Pinpoint the cell where the given text exists, returning its (x, y) midpoint coordinate. 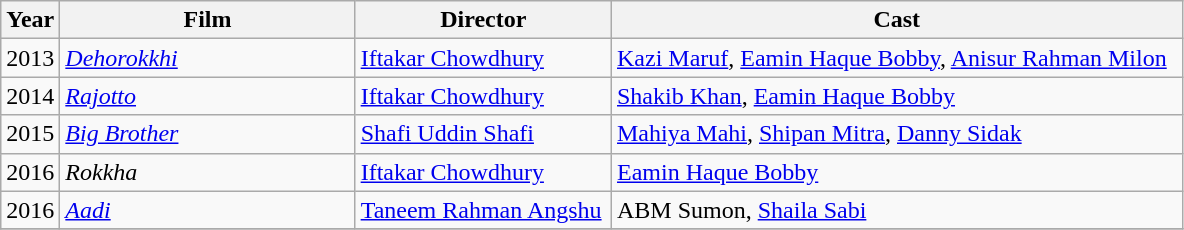
2013 (30, 58)
Aadi (208, 210)
2015 (30, 134)
Kazi Maruf, Eamin Haque Bobby, Anisur Rahman Milon (896, 58)
2014 (30, 96)
Rajotto (208, 96)
Cast (896, 20)
Eamin Haque Bobby (896, 172)
Mahiya Mahi, Shipan Mitra, Danny Sidak (896, 134)
Year (30, 20)
ABM Sumon, Shaila Sabi (896, 210)
Shakib Khan, Eamin Haque Bobby (896, 96)
Shafi Uddin Shafi (483, 134)
Big Brother (208, 134)
Rokkha (208, 172)
Film (208, 20)
Taneem Rahman Angshu (483, 210)
Dehorokkhi (208, 58)
Director (483, 20)
